Identify which cell holds the provided text, then report its [x, y] central coordinate. 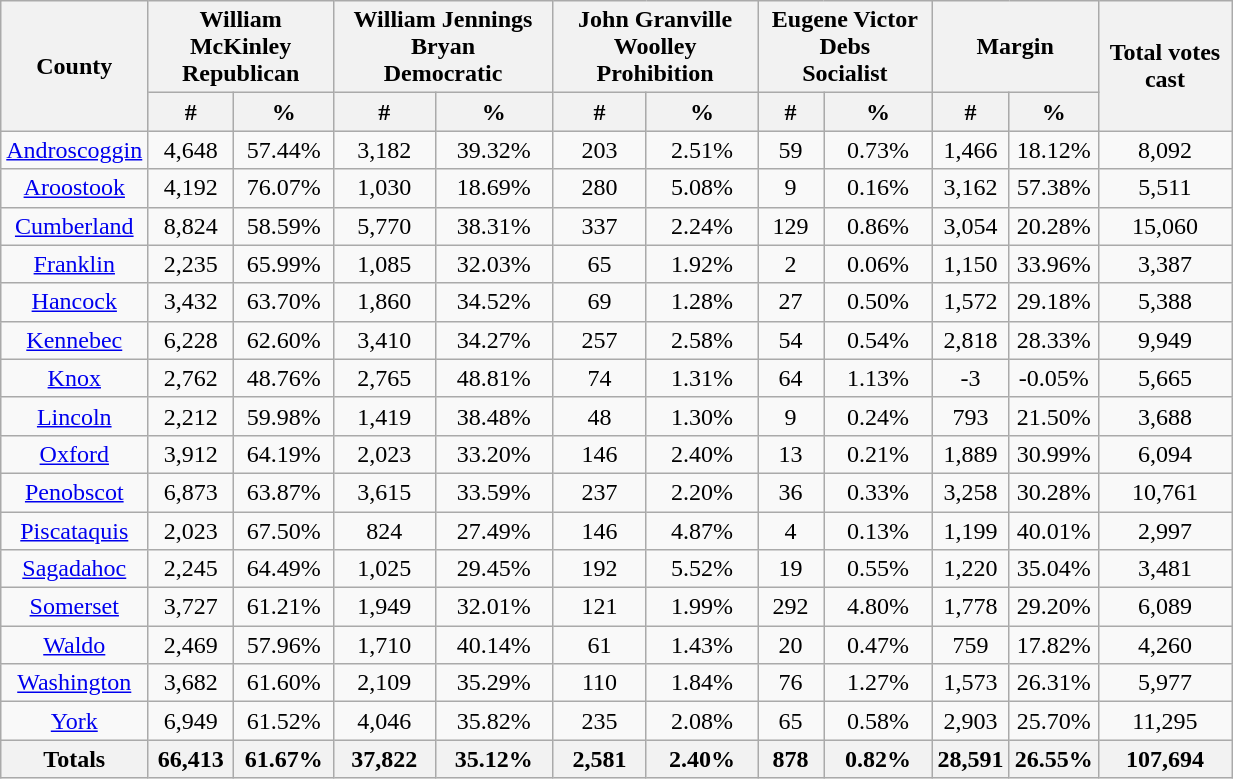
33.96% [1054, 264]
38.48% [494, 416]
18.69% [494, 188]
3,182 [384, 150]
10,761 [1164, 492]
237 [600, 492]
1.84% [702, 683]
110 [600, 683]
4 [791, 531]
30.28% [1054, 492]
4,192 [191, 188]
64.19% [284, 454]
3,258 [970, 492]
35.12% [494, 759]
759 [970, 645]
57.44% [284, 150]
58.59% [284, 226]
Androscoggin [74, 150]
29.18% [1054, 302]
61.52% [284, 721]
34.27% [494, 340]
2.24% [702, 226]
1,466 [970, 150]
1.92% [702, 264]
48.76% [284, 378]
61.67% [284, 759]
63.87% [284, 492]
0.24% [878, 416]
292 [791, 607]
County [74, 66]
63.70% [284, 302]
2,762 [191, 378]
2,235 [191, 264]
37,822 [384, 759]
1,025 [384, 569]
0.16% [878, 188]
Penobscot [74, 492]
Oxford [74, 454]
54 [791, 340]
Cumberland [74, 226]
3,912 [191, 454]
0.21% [878, 454]
1,860 [384, 302]
1,573 [970, 683]
34.52% [494, 302]
1,220 [970, 569]
1,778 [970, 607]
62.60% [284, 340]
2.08% [702, 721]
32.03% [494, 264]
0.06% [878, 264]
1,030 [384, 188]
William McKinleyRepublican [241, 47]
39.32% [494, 150]
192 [600, 569]
Knox [74, 378]
121 [600, 607]
25.70% [1054, 721]
2,765 [384, 378]
Aroostook [74, 188]
6,949 [191, 721]
Waldo [74, 645]
2,818 [970, 340]
35.04% [1054, 569]
29.20% [1054, 607]
337 [600, 226]
19 [791, 569]
35.29% [494, 683]
Eugene Victor DebsSocialist [846, 47]
8,824 [191, 226]
0.82% [878, 759]
76.07% [284, 188]
3,432 [191, 302]
66,413 [191, 759]
878 [791, 759]
3,615 [384, 492]
29.45% [494, 569]
1,419 [384, 416]
0.73% [878, 150]
Piscataquis [74, 531]
2,469 [191, 645]
74 [600, 378]
6,228 [191, 340]
5,665 [1164, 378]
38.31% [494, 226]
61 [600, 645]
1,572 [970, 302]
793 [970, 416]
27.49% [494, 531]
Washington [74, 683]
65.99% [284, 264]
28.33% [1054, 340]
59 [791, 150]
1.30% [702, 416]
4.80% [878, 607]
2,903 [970, 721]
3,481 [1164, 569]
36 [791, 492]
17.82% [1054, 645]
69 [600, 302]
1,949 [384, 607]
0.55% [878, 569]
64.49% [284, 569]
1,150 [970, 264]
2,581 [600, 759]
32.01% [494, 607]
0.50% [878, 302]
33.59% [494, 492]
4,648 [191, 150]
1.31% [702, 378]
4.87% [702, 531]
5,388 [1164, 302]
Sagadahoc [74, 569]
2,997 [1164, 531]
0.47% [878, 645]
0.54% [878, 340]
Kennebec [74, 340]
2.20% [702, 492]
1.13% [878, 378]
2.51% [702, 150]
0.86% [878, 226]
Hancock [74, 302]
8,092 [1164, 150]
0.33% [878, 492]
76 [791, 683]
1.28% [702, 302]
John Granville WoolleyProhibition [656, 47]
-3 [970, 378]
64 [791, 378]
3,387 [1164, 264]
2 [791, 264]
5,770 [384, 226]
48 [600, 416]
Totals [74, 759]
61.60% [284, 683]
3,054 [970, 226]
3,727 [191, 607]
15,060 [1164, 226]
18.12% [1054, 150]
824 [384, 531]
67.50% [284, 531]
1,199 [970, 531]
13 [791, 454]
20.28% [1054, 226]
4,046 [384, 721]
129 [791, 226]
57.96% [284, 645]
6,094 [1164, 454]
York [74, 721]
11,295 [1164, 721]
2,212 [191, 416]
59.98% [284, 416]
Somerset [74, 607]
5.08% [702, 188]
1,710 [384, 645]
1.43% [702, 645]
5,511 [1164, 188]
William Jennings BryanDemocratic [442, 47]
57.38% [1054, 188]
26.31% [1054, 683]
3,162 [970, 188]
28,591 [970, 759]
Margin [1015, 47]
26.55% [1054, 759]
61.21% [284, 607]
280 [600, 188]
40.14% [494, 645]
35.82% [494, 721]
30.99% [1054, 454]
1,889 [970, 454]
3,688 [1164, 416]
2,109 [384, 683]
40.01% [1054, 531]
4,260 [1164, 645]
6,089 [1164, 607]
20 [791, 645]
9,949 [1164, 340]
1,085 [384, 264]
203 [600, 150]
257 [600, 340]
Franklin [74, 264]
Lincoln [74, 416]
5,977 [1164, 683]
-0.05% [1054, 378]
48.81% [494, 378]
33.20% [494, 454]
21.50% [1054, 416]
3,410 [384, 340]
1.99% [702, 607]
5.52% [702, 569]
3,682 [191, 683]
107,694 [1164, 759]
27 [791, 302]
6,873 [191, 492]
235 [600, 721]
0.13% [878, 531]
1.27% [878, 683]
2.58% [702, 340]
0.58% [878, 721]
Total votes cast [1164, 66]
2,245 [191, 569]
